Search for the cell housing the specified text and yield its (x, y) center coordinate. 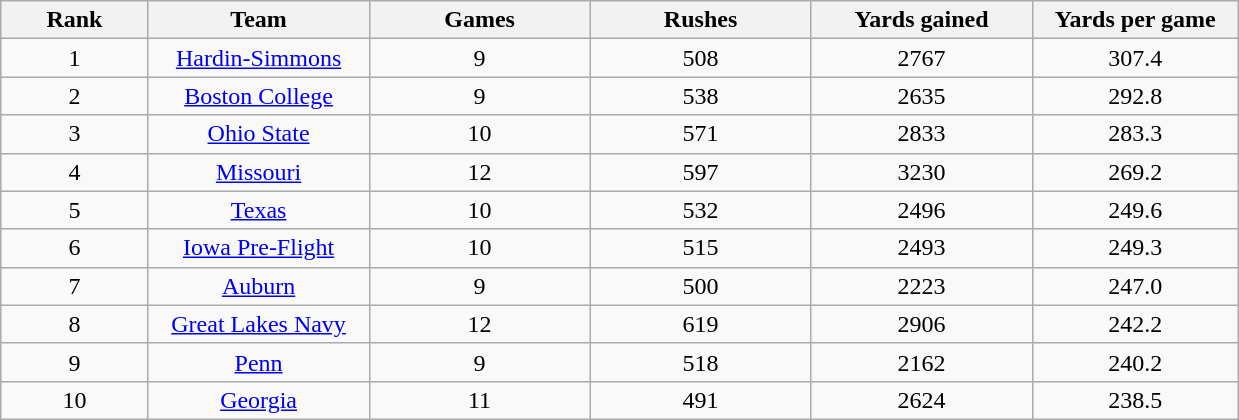
307.4 (1135, 58)
Rank (74, 20)
2767 (922, 58)
2906 (922, 324)
571 (700, 134)
518 (700, 362)
3230 (922, 172)
532 (700, 210)
2635 (922, 96)
Hardin-Simmons (258, 58)
Iowa Pre-Flight (258, 248)
Great Lakes Navy (258, 324)
597 (700, 172)
7 (74, 286)
6 (74, 248)
Texas (258, 210)
11 (480, 400)
242.2 (1135, 324)
249.3 (1135, 248)
3 (74, 134)
Auburn (258, 286)
491 (700, 400)
Yards per game (1135, 20)
2162 (922, 362)
292.8 (1135, 96)
269.2 (1135, 172)
2624 (922, 400)
Georgia (258, 400)
2223 (922, 286)
2833 (922, 134)
8 (74, 324)
1 (74, 58)
Games (480, 20)
249.6 (1135, 210)
619 (700, 324)
2 (74, 96)
500 (700, 286)
Missouri (258, 172)
Rushes (700, 20)
515 (700, 248)
247.0 (1135, 286)
2493 (922, 248)
Yards gained (922, 20)
Penn (258, 362)
4 (74, 172)
2496 (922, 210)
238.5 (1135, 400)
538 (700, 96)
5 (74, 210)
Team (258, 20)
283.3 (1135, 134)
Ohio State (258, 134)
240.2 (1135, 362)
508 (700, 58)
Boston College (258, 96)
